Search for the cell housing the specified text and yield its [x, y] center coordinate. 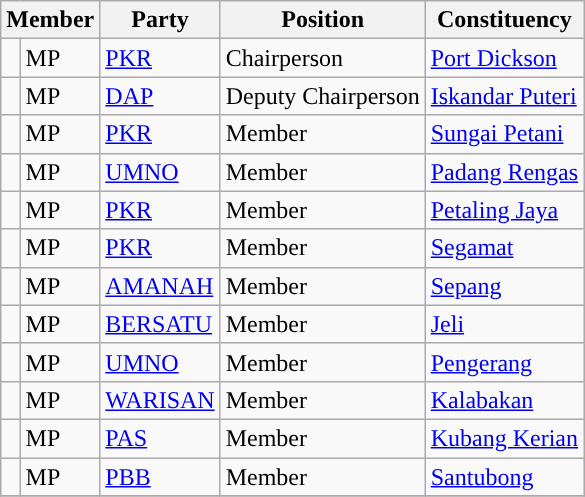
Iskandar Puteri [504, 96]
PAS [160, 438]
Jeli [504, 324]
Santubong [504, 477]
Pengerang [504, 362]
AMANAH [160, 286]
Chairperson [322, 58]
Sungai Petani [504, 134]
Position [322, 20]
Party [160, 20]
DAP [160, 96]
Sepang [504, 286]
Kubang Kerian [504, 438]
Constituency [504, 20]
Segamat [504, 248]
Port Dickson [504, 58]
Kalabakan [504, 400]
Petaling Jaya [504, 210]
PBB [160, 477]
WARISAN [160, 400]
BERSATU [160, 324]
Deputy Chairperson [322, 96]
Padang Rengas [504, 172]
